For the text-containing cell, return its midpoint in [X, Y] coordinate format. 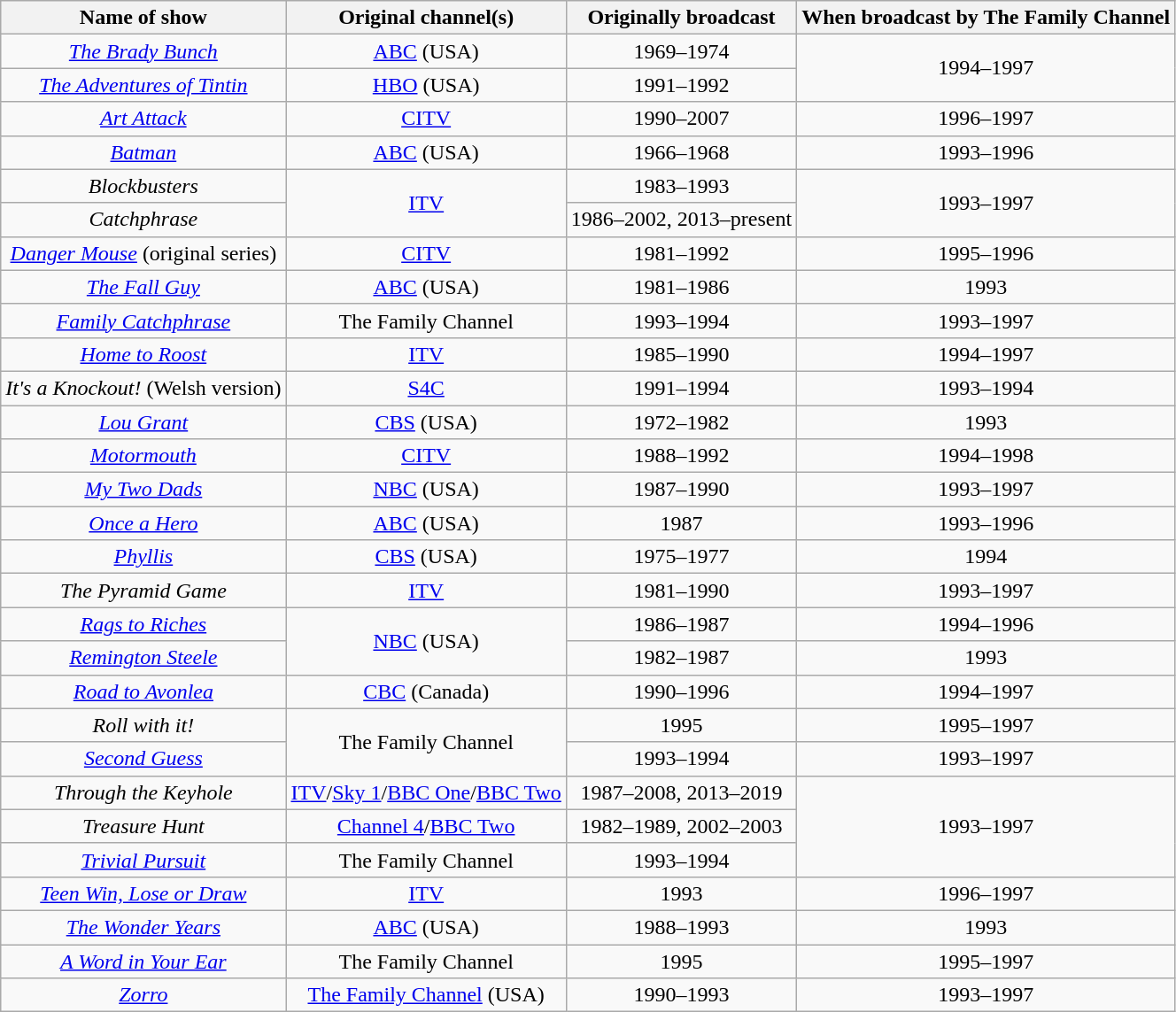
1994–1998 [986, 456]
It's a Knockout! (Welsh version) [143, 388]
1981–1986 [681, 287]
1990–1996 [681, 691]
Remington Steele [143, 658]
Name of show [143, 18]
The Family Channel (USA) [426, 995]
Lou Grant [143, 422]
1972–1982 [681, 422]
Through the Keyhole [143, 792]
HBO (USA) [426, 85]
Once a Hero [143, 523]
The Brady Bunch [143, 51]
Originally broadcast [681, 18]
1990–2007 [681, 119]
Zorro [143, 995]
1985–1990 [681, 354]
1982–1987 [681, 658]
The Fall Guy [143, 287]
1994–1996 [986, 624]
The Pyramid Game [143, 591]
Treasure Hunt [143, 826]
Batman [143, 152]
Catchphrase [143, 220]
1991–1992 [681, 85]
1988–1992 [681, 456]
Teen Win, Lose or Draw [143, 893]
1975–1977 [681, 557]
1987 [681, 523]
ITV/Sky 1/BBC One/BBC Two [426, 792]
1988–1993 [681, 927]
1987–1990 [681, 490]
A Word in Your Ear [143, 961]
Blockbusters [143, 186]
Trivial Pursuit [143, 860]
1994 [986, 557]
1986–2002, 2013–present [681, 220]
My Two Dads [143, 490]
Art Attack [143, 119]
The Adventures of Tintin [143, 85]
Channel 4/BBC Two [426, 826]
Home to Roost [143, 354]
Danger Mouse (original series) [143, 253]
1982–1989, 2002–2003 [681, 826]
1995–1996 [986, 253]
1969–1974 [681, 51]
1981–1990 [681, 591]
The Wonder Years [143, 927]
Motormouth [143, 456]
1981–1992 [681, 253]
1983–1993 [681, 186]
1966–1968 [681, 152]
Original channel(s) [426, 18]
1991–1994 [681, 388]
Phyllis [143, 557]
S4C [426, 388]
Road to Avonlea [143, 691]
Roll with it! [143, 725]
1986–1987 [681, 624]
When broadcast by The Family Channel [986, 18]
CBC (Canada) [426, 691]
1990–1993 [681, 995]
Rags to Riches [143, 624]
1987–2008, 2013–2019 [681, 792]
Second Guess [143, 759]
Family Catchphrase [143, 321]
